Pinpoint the cell where the given text exists, returning its (X, Y) midpoint coordinate. 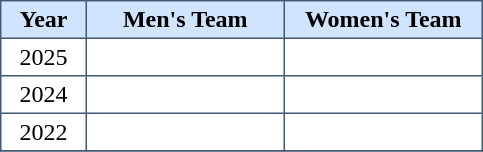
Women's Team (383, 20)
2022 (44, 132)
Year (44, 20)
Men's Team (185, 20)
2024 (44, 95)
2025 (44, 57)
